Return the (x, y) coordinate for the center point of the cell that contains the specified text.  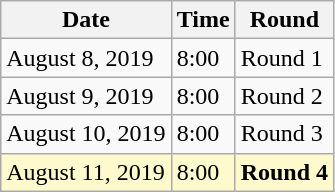
Date (86, 20)
August 8, 2019 (86, 58)
Round (284, 20)
August 9, 2019 (86, 96)
August 11, 2019 (86, 172)
Round 3 (284, 134)
Round 4 (284, 172)
Round 2 (284, 96)
August 10, 2019 (86, 134)
Round 1 (284, 58)
Time (203, 20)
